Locate the cell with the specified text and output its (x, y) center coordinate. 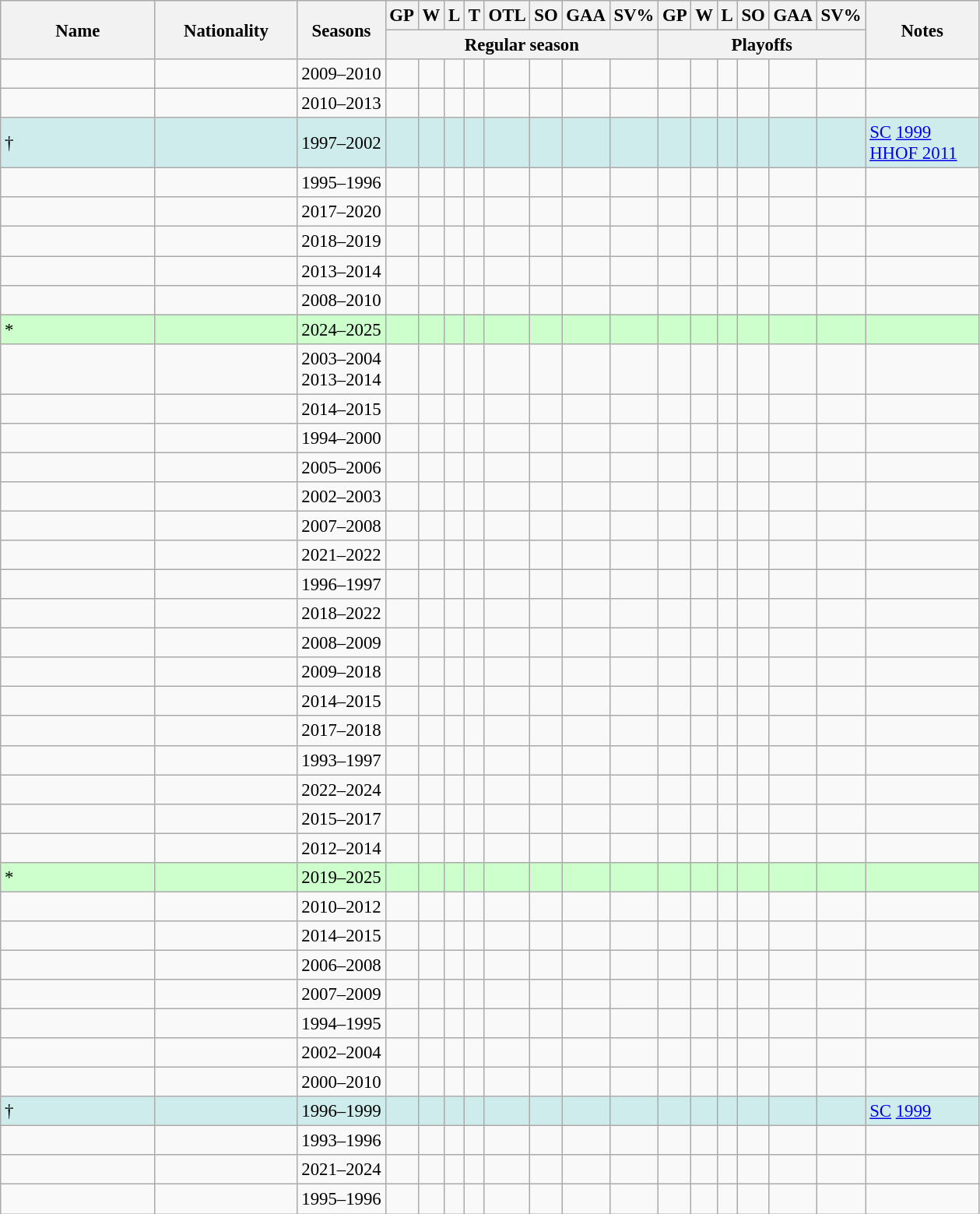
2007–2009 (341, 994)
2007–2008 (341, 526)
2009–2018 (341, 672)
2017–2020 (341, 213)
2010–2012 (341, 906)
Playoffs (762, 45)
2021–2022 (341, 555)
Seasons (341, 30)
1996–1997 (341, 585)
2002–2003 (341, 497)
2003–20042013–2014 (341, 369)
2017–2018 (341, 731)
Nationality (226, 30)
1993–1997 (341, 760)
Regular season (522, 45)
2002–2004 (341, 1053)
2009–2010 (341, 74)
1993–1996 (341, 1141)
1996–1999 (341, 1111)
Notes (922, 30)
Name (78, 30)
2006–2008 (341, 965)
2024–2025 (341, 329)
1994–2000 (341, 438)
2021–2024 (341, 1170)
SC 1999 HHOF 2011 (922, 143)
2018–2022 (341, 614)
2015–2017 (341, 818)
2008–2010 (341, 300)
2019–2025 (341, 878)
1997–2002 (341, 143)
OTL (508, 16)
2018–2019 (341, 241)
2012–2014 (341, 848)
1994–1995 (341, 1024)
2022–2024 (341, 790)
T (474, 16)
2010–2013 (341, 104)
2000–2010 (341, 1082)
2005–2006 (341, 467)
SC 1999 (922, 1111)
2013–2014 (341, 271)
2008–2009 (341, 643)
